Identify which cell holds the provided text, then report its (X, Y) central coordinate. 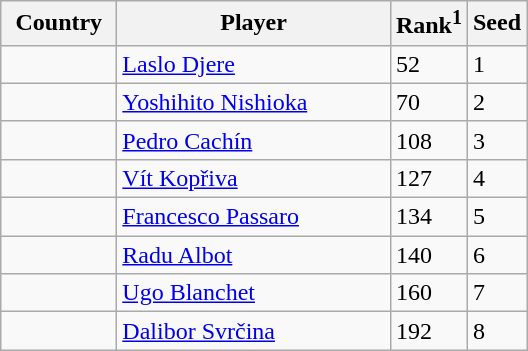
108 (428, 140)
52 (428, 64)
Rank1 (428, 24)
140 (428, 255)
Radu Albot (254, 255)
7 (496, 293)
3 (496, 140)
5 (496, 217)
134 (428, 217)
Francesco Passaro (254, 217)
8 (496, 331)
127 (428, 178)
192 (428, 331)
Pedro Cachín (254, 140)
4 (496, 178)
Vít Kopřiva (254, 178)
Laslo Djere (254, 64)
70 (428, 102)
Ugo Blanchet (254, 293)
Yoshihito Nishioka (254, 102)
2 (496, 102)
6 (496, 255)
160 (428, 293)
Country (59, 24)
Player (254, 24)
Seed (496, 24)
Dalibor Svrčina (254, 331)
1 (496, 64)
